Identify which cell holds the provided text, then report its (x, y) central coordinate. 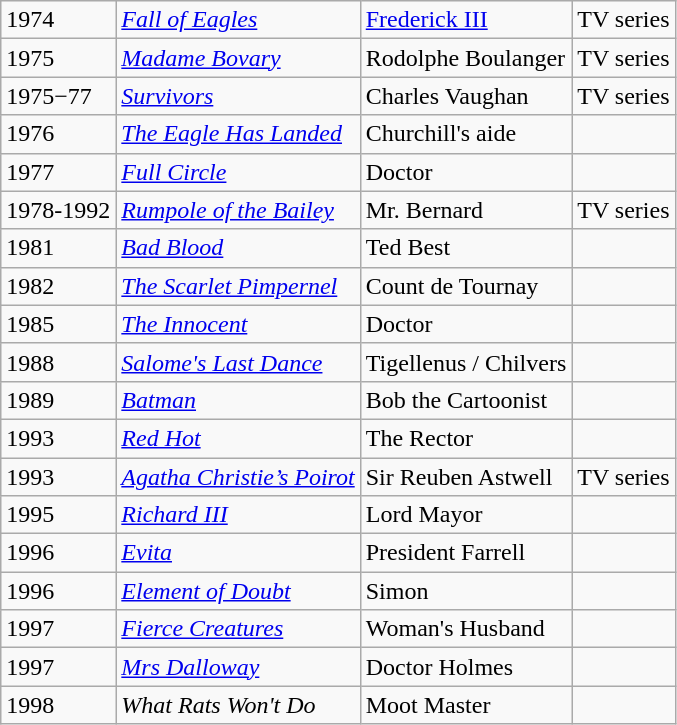
1995 (58, 515)
Evita (238, 553)
Bad Blood (238, 248)
Churchill's aide (466, 134)
Moot Master (466, 705)
The Eagle Has Landed (238, 134)
1998 (58, 705)
Agatha Christie’s Poirot (238, 477)
1989 (58, 400)
Mrs Dalloway (238, 667)
Ted Best (466, 248)
Fierce Creatures (238, 629)
1981 (58, 248)
What Rats Won't Do (238, 705)
President Farrell (466, 553)
1988 (58, 362)
1982 (58, 286)
Survivors (238, 96)
Rodolphe Boulanger (466, 58)
1974 (58, 20)
Charles Vaughan (466, 96)
Count de Tournay (466, 286)
Salome's Last Dance (238, 362)
The Innocent (238, 324)
Element of Doubt (238, 591)
Tigellenus / Chilvers (466, 362)
Bob the Cartoonist (466, 400)
Rumpole of the Bailey (238, 210)
Fall of Eagles (238, 20)
Simon (466, 591)
1985 (58, 324)
Lord Mayor (466, 515)
Frederick III (466, 20)
Batman (238, 400)
Madame Bovary (238, 58)
1975 (58, 58)
The Scarlet Pimpernel (238, 286)
The Rector (466, 438)
Red Hot (238, 438)
Full Circle (238, 172)
Sir Reuben Astwell (466, 477)
Mr. Bernard (466, 210)
1976 (58, 134)
1975−77 (58, 96)
Woman's Husband (466, 629)
Doctor Holmes (466, 667)
1978-1992 (58, 210)
1977 (58, 172)
Richard III (238, 515)
